Locate the cell with the specified text and output its [X, Y] center coordinate. 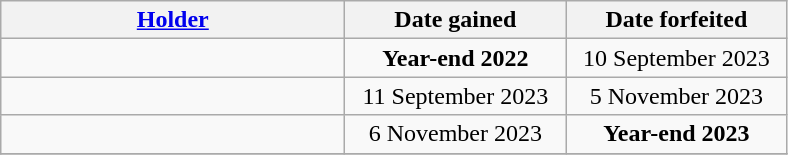
6 November 2023 [456, 134]
11 September 2023 [456, 96]
Year-end 2022 [456, 58]
10 September 2023 [676, 58]
5 November 2023 [676, 96]
Year-end 2023 [676, 134]
Holder [173, 20]
Date gained [456, 20]
Date forfeited [676, 20]
